Output the (x, y) coordinate of the center of the cell containing the given text.  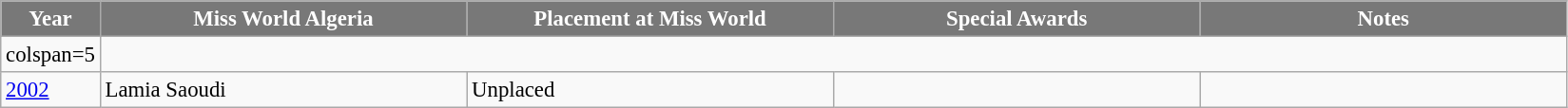
Special Awards (1016, 19)
Placement at Miss World (650, 19)
Notes (1384, 19)
Year (50, 19)
Unplaced (650, 90)
colspan=5 (50, 55)
Lamia Saoudi (283, 90)
Miss World Algeria (283, 19)
2002 (50, 90)
